Pinpoint the cell where the given text exists, returning its [X, Y] midpoint coordinate. 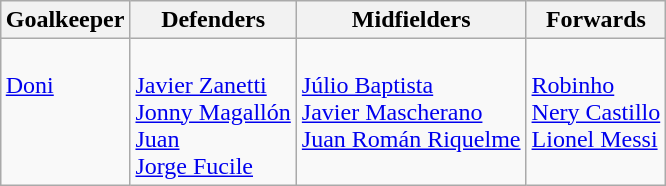
Goalkeeper [65, 20]
Robinho Nery Castillo Lionel Messi [596, 112]
Javier Zanetti Jonny Magallón Juan Jorge Fucile [213, 112]
Forwards [596, 20]
Defenders [213, 20]
Doni [65, 112]
Midfielders [411, 20]
Júlio Baptista Javier Mascherano Juan Román Riquelme [411, 112]
